Search for the cell housing the specified text and yield its (X, Y) center coordinate. 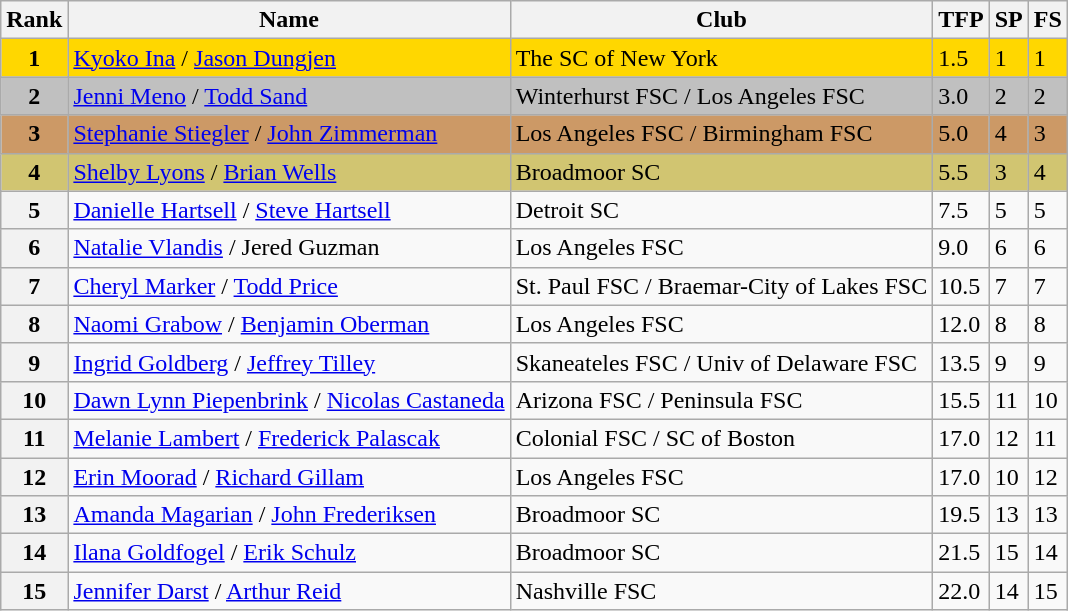
Ilana Goldfogel / Erik Schulz (289, 553)
Jenni Meno / Todd Sand (289, 96)
5.0 (961, 134)
10.5 (961, 286)
12.0 (961, 324)
19.5 (961, 515)
7.5 (961, 210)
Ingrid Goldberg / Jeffrey Tilley (289, 362)
Winterhurst FSC / Los Angeles FSC (722, 96)
Dawn Lynn Piepenbrink / Nicolas Castaneda (289, 400)
Melanie Lambert / Frederick Palascak (289, 438)
Arizona FSC / Peninsula FSC (722, 400)
3.0 (961, 96)
15.5 (961, 400)
Name (289, 20)
SP (1008, 20)
TFP (961, 20)
Shelby Lyons / Brian Wells (289, 172)
22.0 (961, 591)
Naomi Grabow / Benjamin Oberman (289, 324)
The SC of New York (722, 58)
Jennifer Darst / Arthur Reid (289, 591)
1.5 (961, 58)
Cheryl Marker / Todd Price (289, 286)
5.5 (961, 172)
FS (1048, 20)
Colonial FSC / SC of Boston (722, 438)
21.5 (961, 553)
St. Paul FSC / Braemar-City of Lakes FSC (722, 286)
Rank (34, 20)
13.5 (961, 362)
Amanda Magarian / John Frederiksen (289, 515)
Nashville FSC (722, 591)
9.0 (961, 248)
Los Angeles FSC / Birmingham FSC (722, 134)
Erin Moorad / Richard Gillam (289, 477)
Stephanie Stiegler / John Zimmerman (289, 134)
Danielle Hartsell / Steve Hartsell (289, 210)
Club (722, 20)
Natalie Vlandis / Jered Guzman (289, 248)
Detroit SC (722, 210)
Skaneateles FSC / Univ of Delaware FSC (722, 362)
Kyoko Ina / Jason Dungjen (289, 58)
